Search for the cell housing the specified text and yield its (X, Y) center coordinate. 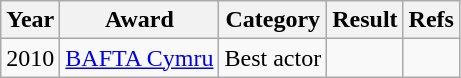
Refs (431, 20)
2010 (30, 58)
Category (273, 20)
Award (140, 20)
BAFTA Cymru (140, 58)
Year (30, 20)
Best actor (273, 58)
Result (365, 20)
